Determine the (X, Y) coordinate at the center of the cell enclosing the given text.  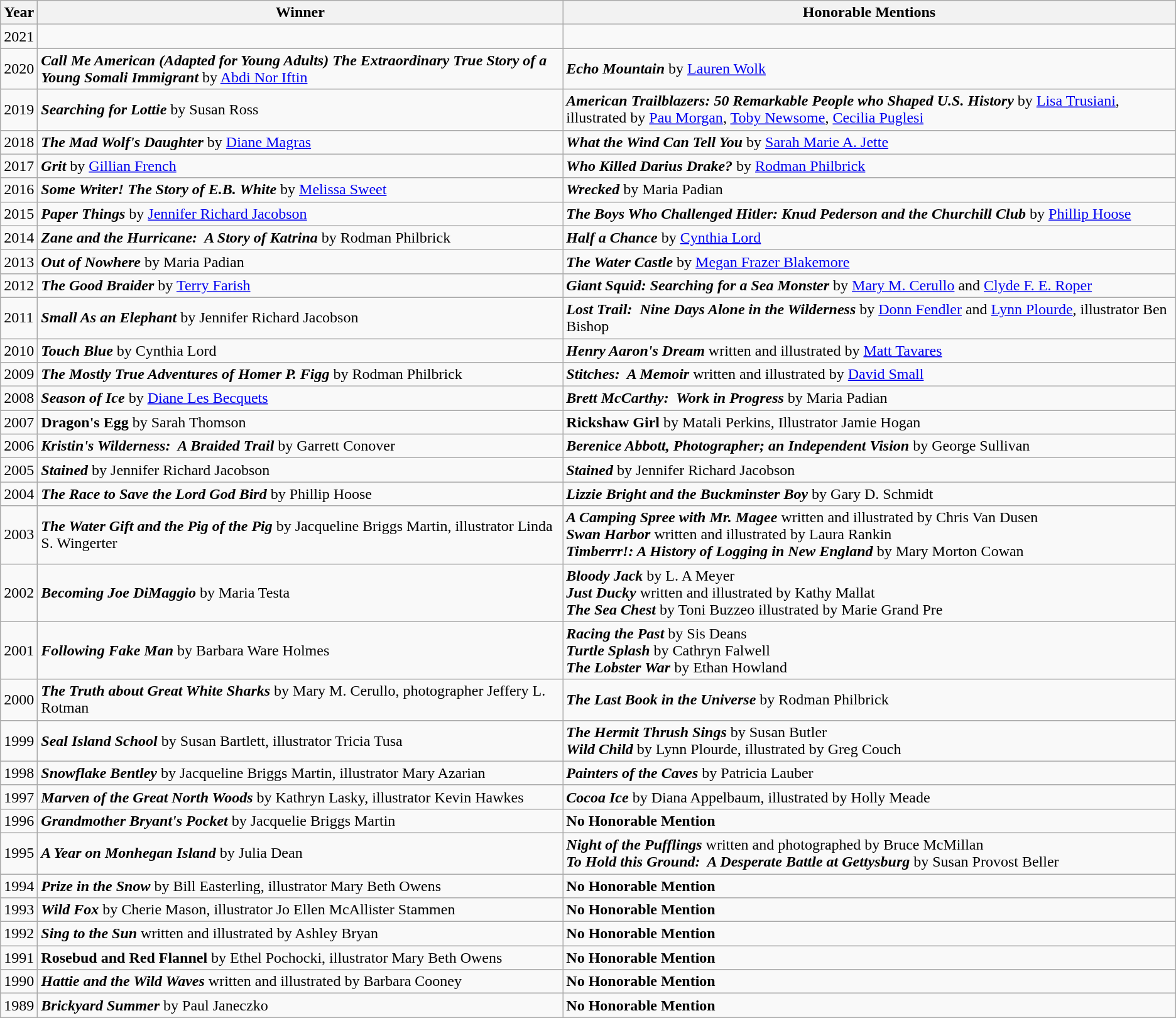
Honorable Mentions (869, 13)
Small As an Elephant by Jennifer Richard Jacobson (300, 318)
Painters of the Caves by Patricia Lauber (869, 773)
Stitches: A Memoir written and illustrated by David Small (869, 375)
Racing the Past by Sis DeansTurtle Splash by Cathryn FalwellThe Lobster War by Ethan Howland (869, 650)
Night of the Pufflings written and photographed by Bruce McMillanTo Hold this Ground: A Desperate Battle at Gettysburg by Susan Provost Beller (869, 853)
Berenice Abbott, Photographer; an Independent Vision by George Sullivan (869, 446)
Call Me American (Adapted for Young Adults) The Extraordinary True Story of a Young Somali Immigrant by Abdi Nor Iftin (300, 69)
The Water Gift and the Pig of the Pig by Jacqueline Briggs Martin, illustrator Linda S. Wingerter (300, 535)
Touch Blue by Cynthia Lord (300, 350)
2010 (19, 350)
Following Fake Man by Barbara Ware Holmes (300, 650)
1998 (19, 773)
2006 (19, 446)
The Last Book in the Universe by Rodman Philbrick (869, 700)
Rosebud and Red Flannel by Ethel Pochocki, illustrator Mary Beth Owens (300, 958)
Lost Trail: Nine Days Alone in the Wilderness by Donn Fendler and Lynn Plourde, illustrator Ben Bishop (869, 318)
A Year on Monhegan Island by Julia Dean (300, 853)
Giant Squid: Searching for a Sea Monster by Mary M. Cerullo and Clyde F. E. Roper (869, 285)
2001 (19, 650)
Brickyard Summer by Paul Janeczko (300, 1005)
Wild Fox by Cherie Mason, illustrator Jo Ellen McAllister Stammen (300, 910)
2018 (19, 142)
The Mad Wolf's Daughter by Diane Magras (300, 142)
2021 (19, 36)
1990 (19, 982)
2003 (19, 535)
2009 (19, 375)
Who Killed Darius Drake? by Rodman Philbrick (869, 166)
1999 (19, 740)
Sing to the Sun written and illustrated by Ashley Bryan (300, 934)
2004 (19, 494)
2011 (19, 318)
Season of Ice by Diane Les Becquets (300, 398)
Rickshaw Girl by Matali Perkins, Illustrator Jamie Hogan (869, 422)
Echo Mountain by Lauren Wolk (869, 69)
2000 (19, 700)
Bloody Jack by L. A MeyerJust Ducky written and illustrated by Kathy MallatThe Sea Chest by Toni Buzzeo illustrated by Marie Grand Pre (869, 593)
Seal Island School by Susan Bartlett, illustrator Tricia Tusa (300, 740)
Prize in the Snow by Bill Easterling, illustrator Mary Beth Owens (300, 885)
Searching for Lottie by Susan Ross (300, 109)
The Water Castle by Megan Frazer Blakemore (869, 261)
Winner (300, 13)
2005 (19, 470)
2008 (19, 398)
2017 (19, 166)
2015 (19, 214)
1997 (19, 797)
Lizzie Bright and the Buckminster Boy by Gary D. Schmidt (869, 494)
1991 (19, 958)
Out of Nowhere by Maria Padian (300, 261)
Dragon's Egg by Sarah Thomson (300, 422)
The Good Braider by Terry Farish (300, 285)
Paper Things by Jennifer Richard Jacobson (300, 214)
1996 (19, 821)
American Trailblazers: 50 Remarkable People who Shaped U.S. History by Lisa Trusiani, illustrated by Pau Morgan, Toby Newsome, Cecilia Puglesi (869, 109)
Brett McCarthy: Work in Progress by Maria Padian (869, 398)
Snowflake Bentley by Jacqueline Briggs Martin, illustrator Mary Azarian (300, 773)
2002 (19, 593)
The Hermit Thrush Sings by Susan ButlerWild Child by Lynn Plourde, illustrated by Greg Couch (869, 740)
What the Wind Can Tell You by Sarah Marie A. Jette (869, 142)
Hattie and the Wild Waves written and illustrated by Barbara Cooney (300, 982)
2007 (19, 422)
2019 (19, 109)
Half a Chance by Cynthia Lord (869, 238)
2014 (19, 238)
Kristin's Wilderness: A Braided Trail by Garrett Conover (300, 446)
Year (19, 13)
2012 (19, 285)
The Mostly True Adventures of Homer P. Figg by Rodman Philbrick (300, 375)
Henry Aaron's Dream written and illustrated by Matt Tavares (869, 350)
The Race to Save the Lord God Bird by Phillip Hoose (300, 494)
The Truth about Great White Sharks by Mary M. Cerullo, photographer Jeffery L. Rotman (300, 700)
2016 (19, 190)
Becoming Joe DiMaggio by Maria Testa (300, 593)
Marven of the Great North Woods by Kathryn Lasky, illustrator Kevin Hawkes (300, 797)
The Boys Who Challenged Hitler: Knud Pederson and the Churchill Club by Phillip Hoose (869, 214)
2020 (19, 69)
1995 (19, 853)
1993 (19, 910)
Grit by Gillian French (300, 166)
Zane and the Hurricane: A Story of Katrina by Rodman Philbrick (300, 238)
Cocoa Ice by Diana Appelbaum, illustrated by Holly Meade (869, 797)
2013 (19, 261)
Grandmother Bryant's Pocket by Jacquelie Briggs Martin (300, 821)
1994 (19, 885)
Wrecked by Maria Padian (869, 190)
1992 (19, 934)
1989 (19, 1005)
Some Writer! The Story of E.B. White by Melissa Sweet (300, 190)
